For the text-containing cell, return its midpoint in [X, Y] coordinate format. 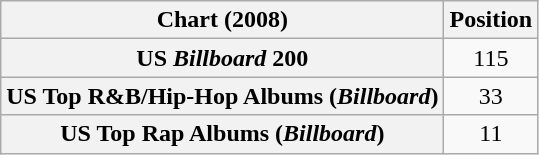
US Top Rap Albums (Billboard) [222, 134]
33 [491, 96]
11 [491, 134]
US Billboard 200 [222, 58]
Position [491, 20]
Chart (2008) [222, 20]
115 [491, 58]
US Top R&B/Hip-Hop Albums (Billboard) [222, 96]
